Provide the (x, y) coordinate of the cell's center where the given text is located.  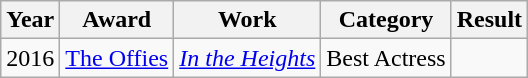
Work (248, 20)
The Offies (117, 58)
Result (489, 20)
Year (30, 20)
Best Actress (386, 58)
Category (386, 20)
Award (117, 20)
2016 (30, 58)
In the Heights (248, 58)
